Extract the [x, y] coordinate from the center of the cell holding the provided text.  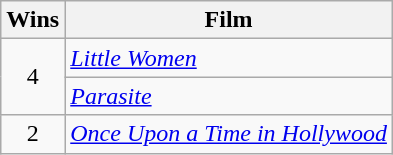
Wins [33, 20]
2 [33, 134]
Little Women [229, 58]
Film [229, 20]
Parasite [229, 96]
Once Upon a Time in Hollywood [229, 134]
4 [33, 77]
